Provide the (X, Y) coordinate of the cell's center where the given text is located.  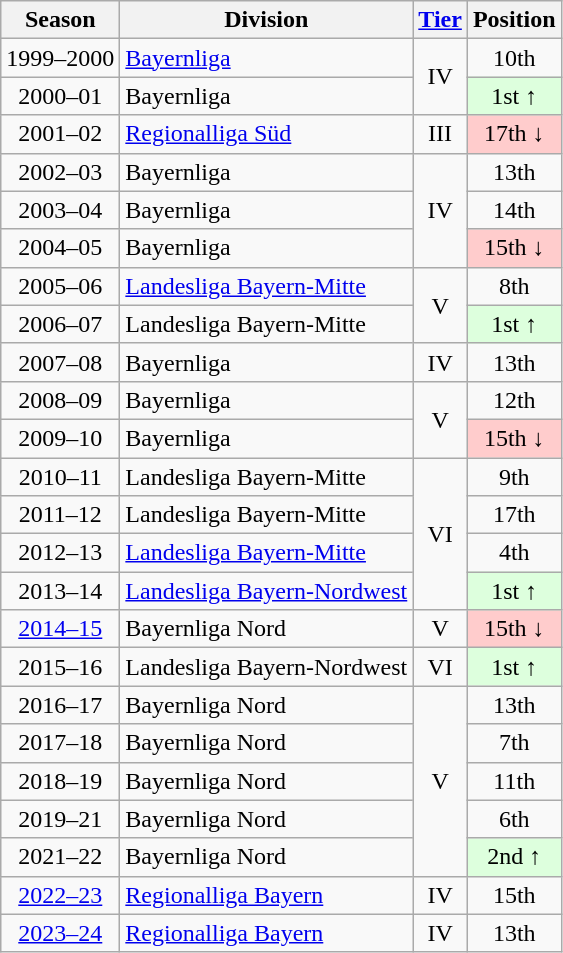
2017–18 (60, 743)
2023–24 (60, 933)
8th (514, 286)
2021–22 (60, 857)
2008–09 (60, 400)
Regionalliga Süd (266, 134)
2002–03 (60, 172)
2016–17 (60, 705)
2007–08 (60, 362)
2005–06 (60, 286)
2nd ↑ (514, 857)
1999–2000 (60, 58)
11th (514, 781)
14th (514, 210)
10th (514, 58)
2022–23 (60, 895)
2004–05 (60, 248)
2013–14 (60, 591)
2019–21 (60, 819)
2015–16 (60, 667)
2003–04 (60, 210)
2014–15 (60, 629)
2001–02 (60, 134)
15th (514, 895)
7th (514, 743)
9th (514, 477)
17th (514, 515)
Season (60, 20)
2011–12 (60, 515)
Tier (440, 20)
17th ↓ (514, 134)
2010–11 (60, 477)
III (440, 134)
2012–13 (60, 553)
12th (514, 400)
6th (514, 819)
2006–07 (60, 324)
4th (514, 553)
2000–01 (60, 96)
2009–10 (60, 438)
Division (266, 20)
Position (514, 20)
2018–19 (60, 781)
